Search for the cell housing the specified text and yield its (x, y) center coordinate. 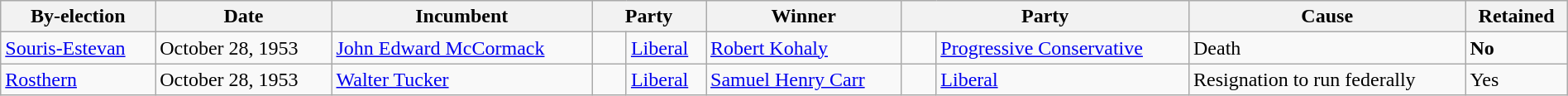
Date (243, 17)
Samuel Henry Carr (804, 79)
Progressive Conservative (1063, 48)
Winner (804, 17)
Retained (1517, 17)
Death (1327, 48)
Walter Tucker (461, 79)
By-election (78, 17)
Resignation to run federally (1327, 79)
Yes (1517, 79)
Incumbent (461, 17)
Rosthern (78, 79)
Souris-Estevan (78, 48)
No (1517, 48)
Robert Kohaly (804, 48)
Cause (1327, 17)
John Edward McCormack (461, 48)
